Extract the (X, Y) coordinate from the center of the cell holding the provided text.  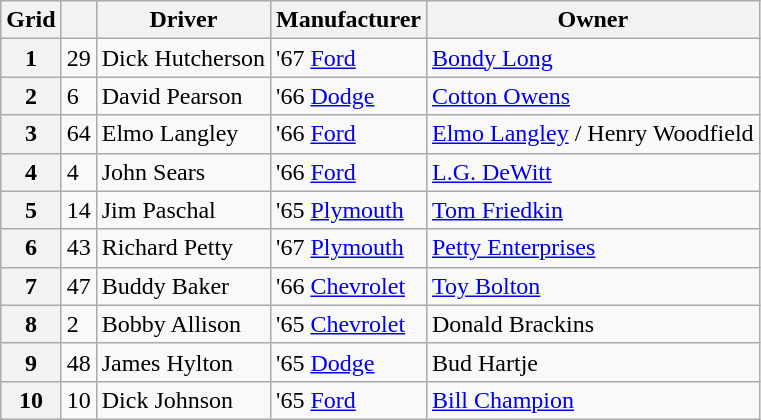
Toy Bolton (592, 286)
James Hylton (183, 362)
Richard Petty (183, 248)
Jim Paschal (183, 210)
Bondy Long (592, 58)
64 (78, 134)
Bud Hartje (592, 362)
John Sears (183, 172)
Donald Brackins (592, 324)
Grid (31, 20)
3 (31, 134)
48 (78, 362)
Owner (592, 20)
L.G. DeWitt (592, 172)
'67 Plymouth (349, 248)
Manufacturer (349, 20)
'65 Dodge (349, 362)
8 (31, 324)
'67 Ford (349, 58)
7 (31, 286)
43 (78, 248)
Driver (183, 20)
9 (31, 362)
Cotton Owens (592, 96)
Elmo Langley (183, 134)
5 (31, 210)
'65 Ford (349, 400)
Buddy Baker (183, 286)
Bill Champion (592, 400)
29 (78, 58)
47 (78, 286)
'65 Chevrolet (349, 324)
Tom Friedkin (592, 210)
Petty Enterprises (592, 248)
Bobby Allison (183, 324)
Elmo Langley / Henry Woodfield (592, 134)
14 (78, 210)
Dick Hutcherson (183, 58)
'66 Dodge (349, 96)
'65 Plymouth (349, 210)
1 (31, 58)
Dick Johnson (183, 400)
'66 Chevrolet (349, 286)
David Pearson (183, 96)
